Detect which cell encompasses the target text, then output its [X, Y] center coordinate. 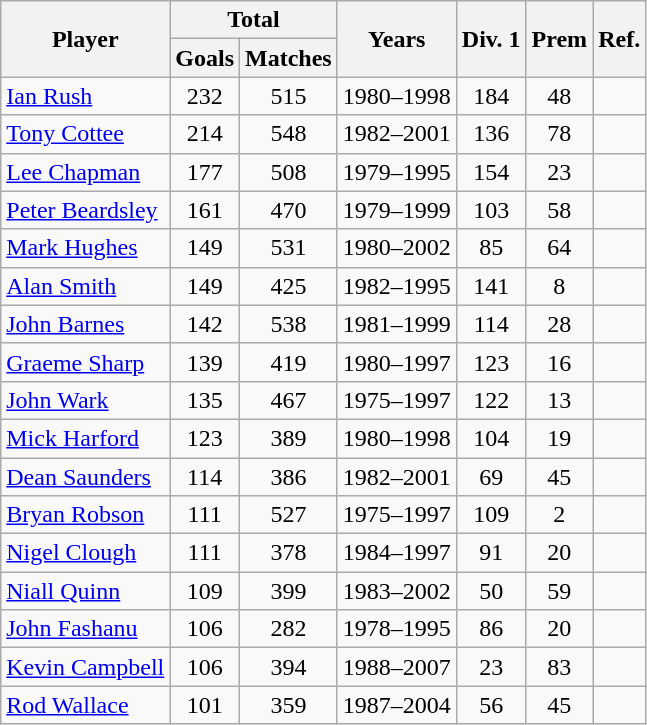
59 [560, 591]
419 [289, 362]
1984–1997 [396, 553]
85 [491, 248]
Mick Harford [86, 438]
135 [205, 400]
Dean Saunders [86, 477]
548 [289, 134]
8 [560, 286]
Rod Wallace [86, 705]
394 [289, 667]
86 [491, 629]
John Wark [86, 400]
Graeme Sharp [86, 362]
425 [289, 286]
141 [491, 286]
103 [491, 210]
214 [205, 134]
John Barnes [86, 324]
1987–2004 [396, 705]
28 [560, 324]
389 [289, 438]
1980–1997 [396, 362]
2 [560, 515]
58 [560, 210]
Peter Beardsley [86, 210]
John Fashanu [86, 629]
83 [560, 667]
69 [491, 477]
538 [289, 324]
Mark Hughes [86, 248]
515 [289, 96]
1979–1995 [396, 172]
508 [289, 172]
Kevin Campbell [86, 667]
161 [205, 210]
399 [289, 591]
527 [289, 515]
Total [254, 20]
467 [289, 400]
19 [560, 438]
Lee Chapman [86, 172]
Bryan Robson [86, 515]
Player [86, 39]
16 [560, 362]
Ian Rush [86, 96]
184 [491, 96]
56 [491, 705]
Div. 1 [491, 39]
64 [560, 248]
Goals [205, 58]
531 [289, 248]
78 [560, 134]
1988–2007 [396, 667]
378 [289, 553]
386 [289, 477]
13 [560, 400]
232 [205, 96]
104 [491, 438]
Nigel Clough [86, 553]
91 [491, 553]
1983–2002 [396, 591]
Niall Quinn [86, 591]
Ref. [620, 39]
Years [396, 39]
1982–1995 [396, 286]
101 [205, 705]
359 [289, 705]
139 [205, 362]
Prem [560, 39]
154 [491, 172]
Tony Cottee [86, 134]
1980–2002 [396, 248]
136 [491, 134]
282 [289, 629]
Alan Smith [86, 286]
Matches [289, 58]
177 [205, 172]
470 [289, 210]
1981–1999 [396, 324]
1978–1995 [396, 629]
48 [560, 96]
122 [491, 400]
50 [491, 591]
142 [205, 324]
1979–1999 [396, 210]
